Locate the cell with the specified text and output its [x, y] center coordinate. 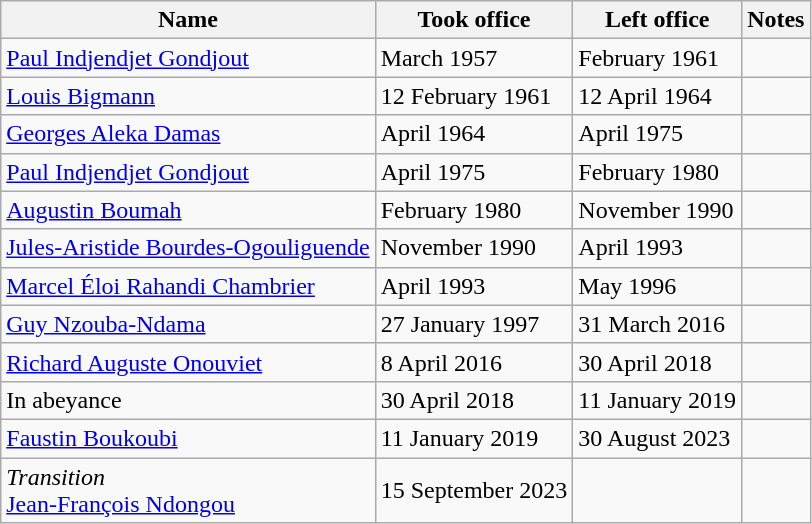
Name [188, 20]
31 March 2016 [658, 324]
Louis Bigmann [188, 96]
30 August 2023 [658, 438]
Marcel Éloi Rahandi Chambrier [188, 286]
Took office [474, 20]
Faustin Boukoubi [188, 438]
March 1957 [474, 58]
April 1964 [474, 134]
Notes [776, 20]
Jules-Aristide Bourdes-Ogouliguende [188, 248]
15 September 2023 [474, 490]
27 January 1997 [474, 324]
February 1961 [658, 58]
8 April 2016 [474, 362]
12 April 1964 [658, 96]
In abeyance [188, 400]
Left office [658, 20]
12 February 1961 [474, 96]
Richard Auguste Onouviet [188, 362]
May 1996 [658, 286]
TransitionJean-François Ndongou [188, 490]
Guy Nzouba-Ndama [188, 324]
Georges Aleka Damas [188, 134]
Augustin Boumah [188, 210]
